Scan for the cell matching the given text and deliver its [x, y] coordinate at center. 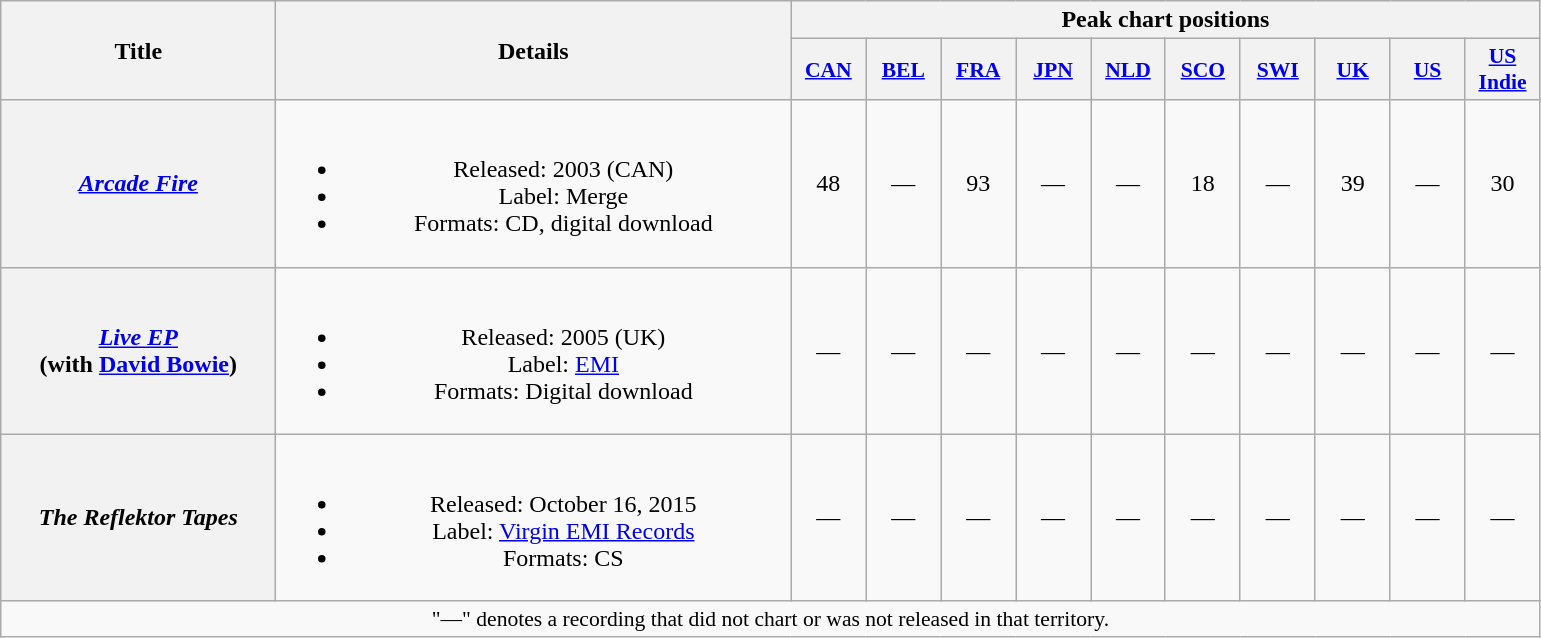
NLD [1128, 70]
US [1428, 70]
Arcade Fire [138, 184]
Details [534, 50]
Live EP(with David Bowie) [138, 350]
"—" denotes a recording that did not chart or was not released in that territory. [770, 619]
SWI [1278, 70]
USIndie [1502, 70]
30 [1502, 184]
CAN [828, 70]
JPN [1054, 70]
Title [138, 50]
Released: 2003 (CAN)Label: MergeFormats: CD, digital download [534, 184]
The Reflektor Tapes [138, 518]
UK [1352, 70]
Released: October 16, 2015Label: Virgin EMI RecordsFormats: CS [534, 518]
39 [1352, 184]
Released: 2005 (UK)Label: EMIFormats: Digital download [534, 350]
48 [828, 184]
Peak chart positions [1166, 20]
BEL [904, 70]
FRA [978, 70]
18 [1202, 184]
SCO [1202, 70]
93 [978, 184]
